Return the (x, y) coordinate for the center point of the cell that contains the specified text.  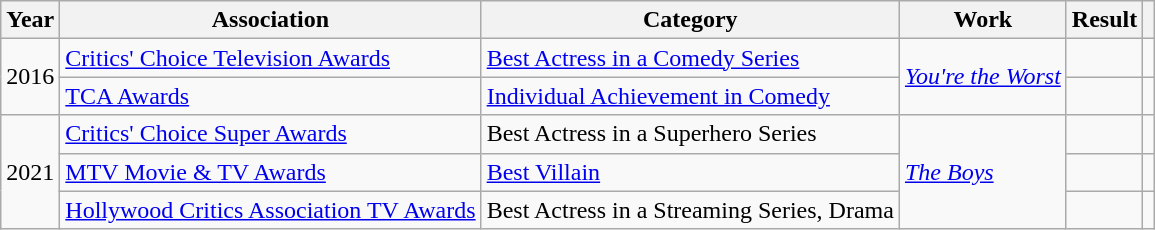
Category (690, 20)
2021 (30, 172)
Hollywood Critics Association TV Awards (270, 210)
MTV Movie & TV Awards (270, 172)
Best Actress in a Comedy Series (690, 58)
Individual Achievement in Comedy (690, 96)
Critics' Choice Television Awards (270, 58)
Best Actress in a Streaming Series, Drama (690, 210)
Association (270, 20)
Result (1104, 20)
You're the Worst (982, 77)
Best Villain (690, 172)
Critics' Choice Super Awards (270, 134)
Best Actress in a Superhero Series (690, 134)
Work (982, 20)
The Boys (982, 172)
2016 (30, 77)
Year (30, 20)
TCA Awards (270, 96)
